Capture the cell that displays the provided text and extract its (x, y) central coordinate. 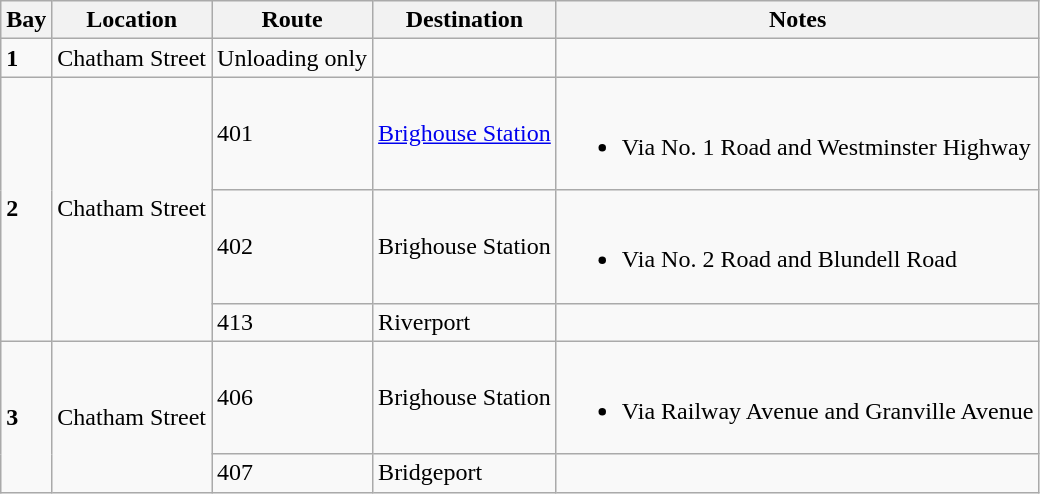
2 (26, 209)
3 (26, 416)
Bridgeport (465, 473)
1 (26, 58)
413 (292, 322)
401 (292, 134)
Notes (798, 20)
Route (292, 20)
Via No. 1 Road and Westminster Highway (798, 134)
Via No. 2 Road and Blundell Road (798, 246)
Unloading only (292, 58)
407 (292, 473)
Riverport (465, 322)
406 (292, 398)
Destination (465, 20)
Bay (26, 20)
Location (132, 20)
Via Railway Avenue and Granville Avenue (798, 398)
402 (292, 246)
